Capture the cell that displays the provided text and extract its [X, Y] central coordinate. 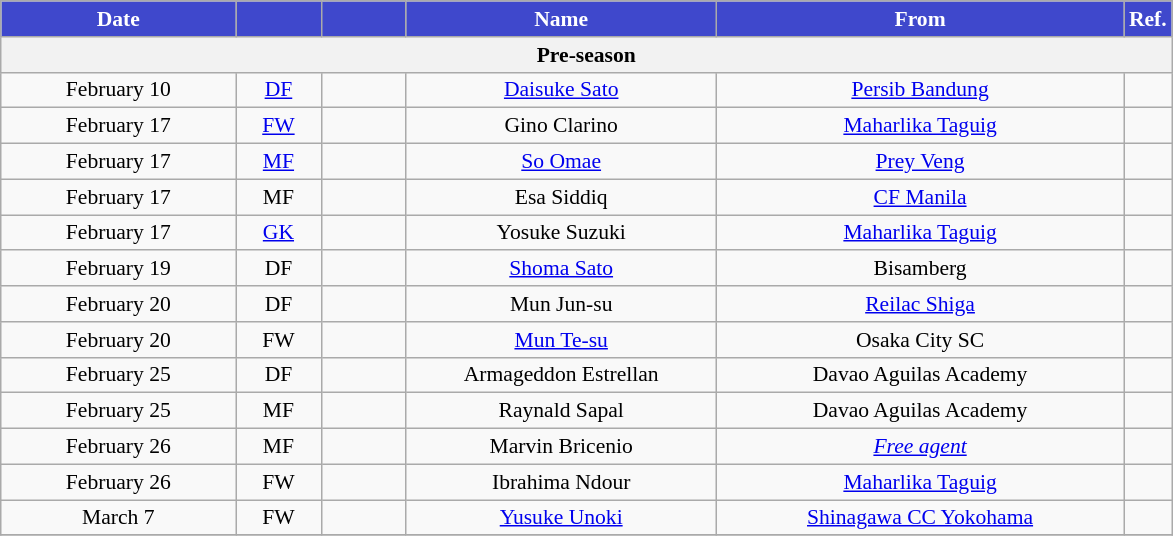
February 10 [118, 90]
So Omae [561, 162]
Esa Siddiq [561, 197]
Mun Te-su [561, 340]
Prey Veng [920, 162]
Daisuke Sato [561, 90]
Persib Bandung [920, 90]
Free agent [920, 447]
Name [561, 19]
Yusuke Unoki [561, 518]
Bisamberg [920, 269]
Date [118, 19]
Shinagawa CC Yokohama [920, 518]
Reilac Shiga [920, 304]
February 19 [118, 269]
Raynald Sapal [561, 411]
Pre-season [586, 55]
From [920, 19]
Ibrahima Ndour [561, 482]
Yosuke Suzuki [561, 233]
Armageddon Estrellan [561, 375]
Gino Clarino [561, 126]
Mun Jun-su [561, 304]
March 7 [118, 518]
Ref. [1148, 19]
Marvin Bricenio [561, 447]
Shoma Sato [561, 269]
CF Manila [920, 197]
GK [278, 233]
Osaka City SC [920, 340]
